For the text-containing cell, return its midpoint in [X, Y] coordinate format. 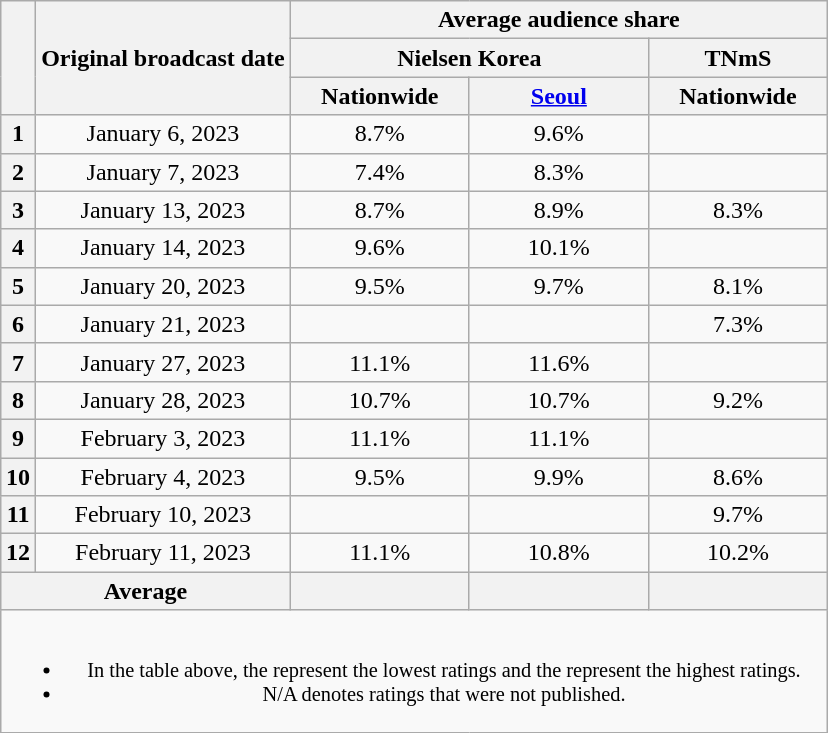
11.6% [558, 362]
January 6, 2023 [164, 134]
7.4% [380, 172]
Average audience share [558, 20]
January 14, 2023 [164, 248]
3 [18, 210]
10 [18, 477]
8 [18, 400]
9.9% [558, 477]
2 [18, 172]
TNmS [738, 58]
Average [146, 591]
February 4, 2023 [164, 477]
6 [18, 324]
8.9% [558, 210]
January 27, 2023 [164, 362]
January 7, 2023 [164, 172]
11 [18, 515]
9 [18, 438]
10.8% [558, 553]
1 [18, 134]
10.2% [738, 553]
8.1% [738, 286]
8.6% [738, 477]
January 20, 2023 [164, 286]
5 [18, 286]
February 10, 2023 [164, 515]
February 3, 2023 [164, 438]
10.1% [558, 248]
Original broadcast date [164, 58]
February 11, 2023 [164, 553]
In the table above, the represent the lowest ratings and the represent the highest ratings.N/A denotes ratings that were not published. [414, 671]
4 [18, 248]
Nielsen Korea [469, 58]
January 13, 2023 [164, 210]
7.3% [738, 324]
January 28, 2023 [164, 400]
12 [18, 553]
Seoul [558, 96]
9.2% [738, 400]
7 [18, 362]
January 21, 2023 [164, 324]
